Return (x, y) of the center of cell containing provided text 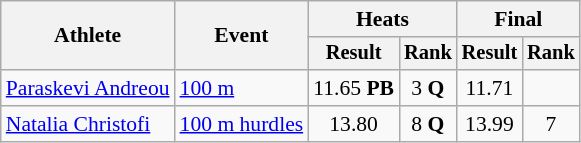
100 m (242, 88)
13.80 (354, 124)
Heats (382, 19)
Final (518, 19)
7 (551, 124)
Event (242, 36)
Paraskevi Andreou (88, 88)
3 Q (428, 88)
11.65 PB (354, 88)
100 m hurdles (242, 124)
8 Q (428, 124)
11.71 (490, 88)
Natalia Christofi (88, 124)
Athlete (88, 36)
13.99 (490, 124)
